Extract the (X, Y) coordinate from the center of the cell holding the provided text.  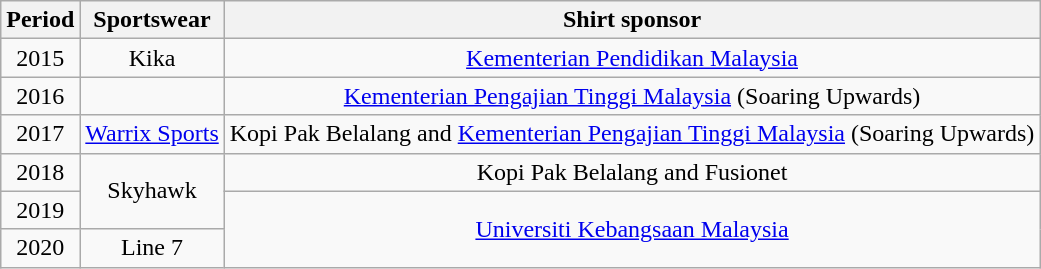
2017 (40, 134)
Kika (152, 58)
2020 (40, 248)
Shirt sponsor (632, 20)
Kementerian Pengajian Tinggi Malaysia (Soaring Upwards) (632, 96)
Universiti Kebangsaan Malaysia (632, 229)
Sportswear (152, 20)
Period (40, 20)
Kopi Pak Belalang and Fusionet (632, 172)
2019 (40, 210)
Kopi Pak Belalang and Kementerian Pengajian Tinggi Malaysia (Soaring Upwards) (632, 134)
2016 (40, 96)
Warrix Sports (152, 134)
Skyhawk (152, 191)
Line 7 (152, 248)
2018 (40, 172)
Kementerian Pendidikan Malaysia (632, 58)
2015 (40, 58)
